Identify which cell holds the provided text, then report its [x, y] central coordinate. 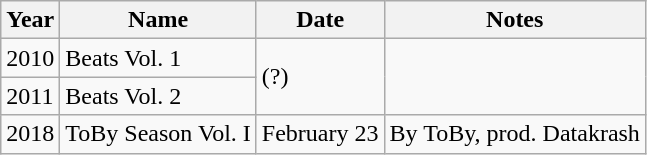
Name [158, 20]
Date [320, 20]
By ToBy, prod. Datakrash [514, 134]
Beats Vol. 2 [158, 96]
2018 [30, 134]
2011 [30, 96]
(?) [320, 77]
Notes [514, 20]
Year [30, 20]
February 23 [320, 134]
Beats Vol. 1 [158, 58]
ToBy Season Vol. I [158, 134]
2010 [30, 58]
